Locate the cell with the specified text and output its (x, y) center coordinate. 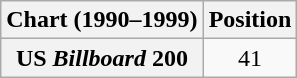
Position (250, 20)
US Billboard 200 (102, 58)
41 (250, 58)
Chart (1990–1999) (102, 20)
